From the cell containing the given text, extract its center point as [X, Y] coordinate. 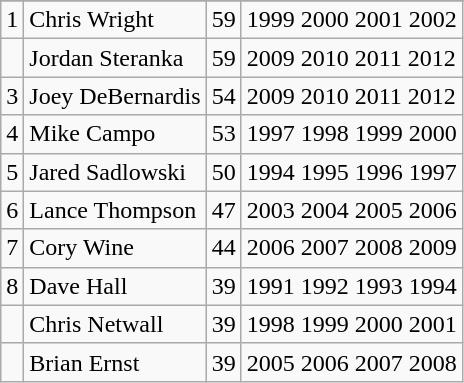
Brian Ernst [115, 362]
Jordan Steranka [115, 58]
4 [12, 134]
2006 2007 2008 2009 [352, 248]
3 [12, 96]
Chris Netwall [115, 324]
Lance Thompson [115, 210]
5 [12, 172]
Mike Campo [115, 134]
47 [224, 210]
Dave Hall [115, 286]
Joey DeBernardis [115, 96]
44 [224, 248]
1998 1999 2000 2001 [352, 324]
1999 2000 2001 2002 [352, 20]
53 [224, 134]
Jared Sadlowski [115, 172]
6 [12, 210]
1 [12, 20]
2003 2004 2005 2006 [352, 210]
Cory Wine [115, 248]
Chris Wright [115, 20]
2005 2006 2007 2008 [352, 362]
7 [12, 248]
1994 1995 1996 1997 [352, 172]
54 [224, 96]
1991 1992 1993 1994 [352, 286]
1997 1998 1999 2000 [352, 134]
8 [12, 286]
50 [224, 172]
